Search for the cell housing the specified text and yield its [x, y] center coordinate. 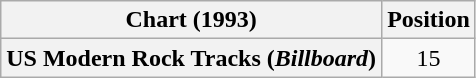
Chart (1993) [192, 20]
15 [429, 58]
US Modern Rock Tracks (Billboard) [192, 58]
Position [429, 20]
